Pinpoint the cell where the given text exists, returning its (X, Y) midpoint coordinate. 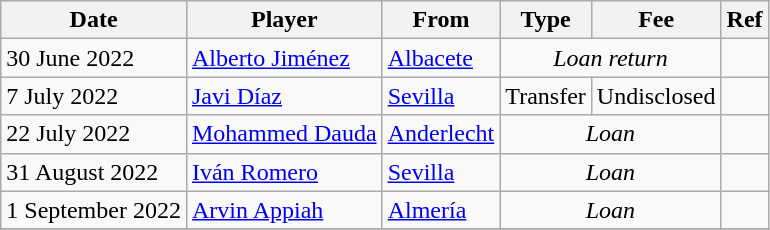
Albacete (441, 58)
Mohammed Dauda (284, 134)
31 August 2022 (94, 172)
30 June 2022 (94, 58)
Javi Díaz (284, 96)
From (441, 20)
Iván Romero (284, 172)
7 July 2022 (94, 96)
Type (546, 20)
Ref (744, 20)
Undisclosed (656, 96)
Fee (656, 20)
22 July 2022 (94, 134)
Arvin Appiah (284, 210)
Date (94, 20)
Anderlecht (441, 134)
Alberto Jiménez (284, 58)
Transfer (546, 96)
Player (284, 20)
Loan return (610, 58)
1 September 2022 (94, 210)
Almería (441, 210)
